Return the [x, y] coordinate for the center point of the cell that contains the specified text.  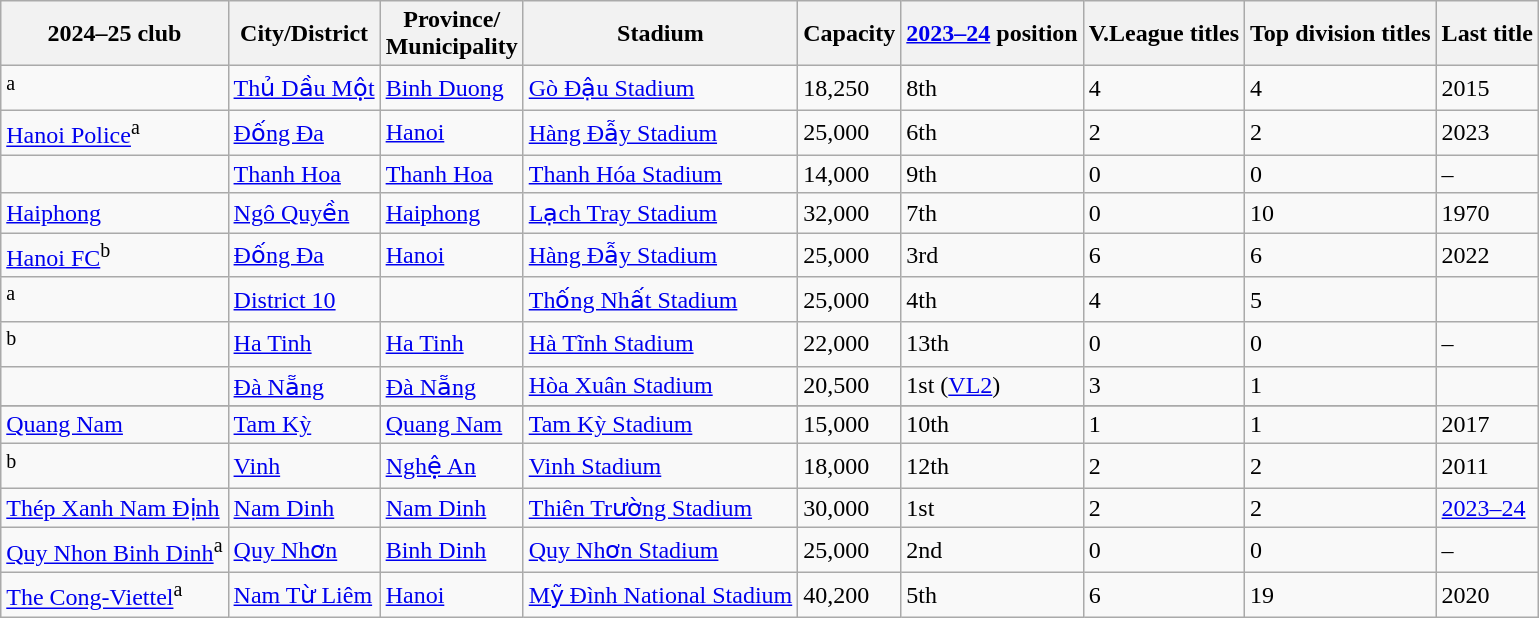
2024–25 club [114, 34]
3 [1164, 386]
Last title [1487, 34]
The Cong-Viettela [114, 596]
Top division titles [1341, 34]
4th [992, 300]
40,200 [850, 596]
Mỹ Đình National Stadium [660, 596]
V.League titles [1164, 34]
2011 [1487, 466]
7th [992, 213]
Thanh Hóa Stadium [660, 174]
Tam Kỳ [304, 425]
Ngô Quyền [304, 213]
Quy Nhơn Stadium [660, 550]
1st [992, 508]
Hanoi Policea [114, 132]
Thủ Dầu Một [304, 88]
13th [992, 344]
2023–24 [1487, 508]
6th [992, 132]
Hà Tĩnh Stadium [660, 344]
Province/Municipality [452, 34]
Lạch Tray Stadium [660, 213]
District 10 [304, 300]
32,000 [850, 213]
2015 [1487, 88]
2023 [1487, 132]
10 [1341, 213]
10th [992, 425]
2nd [992, 550]
Binh Dinh [452, 550]
Thép Xanh Nam Định [114, 508]
5 [1341, 300]
3rd [992, 256]
Nam Từ Liêm [304, 596]
8th [992, 88]
14,000 [850, 174]
2023–24 position [992, 34]
Hòa Xuân Stadium [660, 386]
18,250 [850, 88]
2017 [1487, 425]
2022 [1487, 256]
9th [992, 174]
18,000 [850, 466]
Quy Nhơn [304, 550]
Hanoi FCb [114, 256]
5th [992, 596]
2020 [1487, 596]
Quy Nhon Binh Dinha [114, 550]
22,000 [850, 344]
Nghệ An [452, 466]
30,000 [850, 508]
City/District [304, 34]
Stadium [660, 34]
Vinh [304, 466]
1st (VL2) [992, 386]
Thiên Trường Stadium [660, 508]
Thống Nhất Stadium [660, 300]
Gò Đậu Stadium [660, 88]
1970 [1487, 213]
12th [992, 466]
15,000 [850, 425]
19 [1341, 596]
Tam Kỳ Stadium [660, 425]
Vinh Stadium [660, 466]
Binh Duong [452, 88]
Capacity [850, 34]
20,500 [850, 386]
